Locate the cell with the specified text and output its (X, Y) center coordinate. 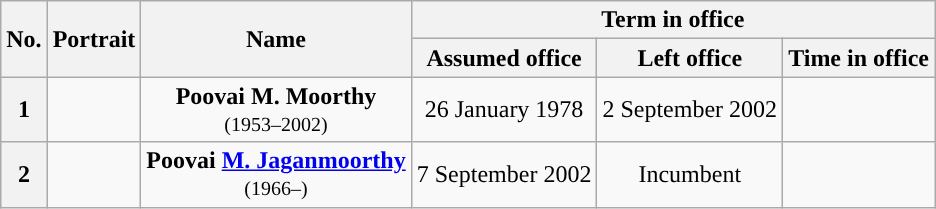
Poovai M. Jaganmoorthy(1966–) (276, 174)
26 January 1978 (504, 110)
Time in office (859, 58)
7 September 2002 (504, 174)
Name (276, 39)
Assumed office (504, 58)
Left office (690, 58)
Portrait (94, 39)
2 (24, 174)
Poovai M. Moorthy(1953–2002) (276, 110)
1 (24, 110)
Term in office (672, 20)
Incumbent (690, 174)
2 September 2002 (690, 110)
No. (24, 39)
